Provide the (x, y) coordinate of the cell's center where the given text is located.  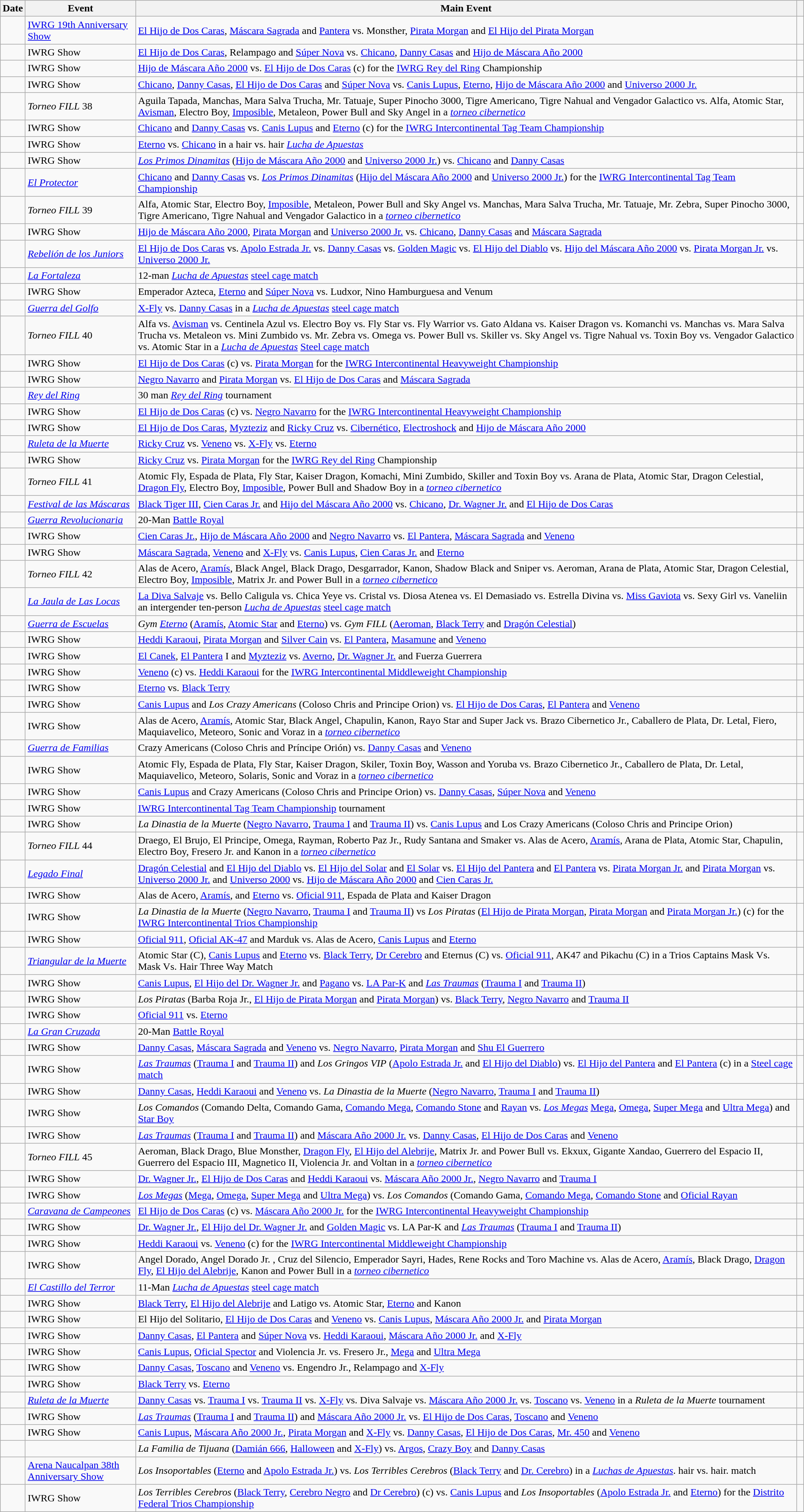
La Familia de Tijuana (Damián 666, Halloween and X-Fly) vs. Argos, Crazy Boy and Danny Casas (466, 1448)
IWRG 19th Anniversary Show (81, 31)
El Protector (81, 182)
Triangular de la Muerte (81, 961)
Ricky Cruz vs. Pirata Morgan for the IWRG Rey del Ring Championship (466, 460)
Chicano and Danny Casas vs. Canis Lupus and Eterno (c) for the IWRG Intercontinental Tag Team Championship (466, 128)
Black Tiger III, Cien Caras Jr. and Hijo del Máscara Año 2000 vs. Chicano, Dr. Wagner Jr. and El Hijo de Dos Caras (466, 504)
Ricky Cruz vs. Veneno vs. X-Fly vs. Eterno (466, 444)
IWRG Intercontinental Tag Team Championship tournament (466, 808)
El Hijo de Dos Caras (c) vs. Máscara Año 2000 Jr. for the IWRG Intercontinental Heavyweight Championship (466, 1211)
Torneo FILL 42 (81, 574)
Danny Casas, El Pantera and Súper Nova vs. Heddi Karaoui, Máscara Año 2000 Jr. and X-Fly (466, 1336)
Black Terry vs. Eterno (466, 1384)
El Hijo de Dos Caras (c) vs. Pirata Morgan for the IWRG Intercontinental Heavyweight Championship (466, 363)
La Dinastia de la Muerte (Negro Navarro, Trauma I and Trauma II) vs. Canis Lupus and Los Crazy Americans (Coloso Chris and Principe Orion) (466, 824)
Danny Casas vs. Trauma I vs. Trauma II vs. X-Fly vs. Diva Salvaje vs. Máscara Año 2000 Jr. vs. Toscano vs. Veneno in a Ruleta de la Muerte tournament (466, 1400)
Los Megas (Mega, Omega, Super Mega and Ultra Mega) vs. Los Comandos (Comando Gama, Comando Mega, Comando Stone and Oficial Rayan (466, 1195)
Veneno (c) vs. Heddi Karaoui for the IWRG Intercontinental Middleweight Championship (466, 672)
El Hijo de Dos Caras, Relampago and Súper Nova vs. Chicano, Danny Casas and Hijo de Máscara Año 2000 (466, 52)
Arena Naucalpan 38th Anniversary Show (81, 1470)
12-man Lucha de Apuestas steel cage match (466, 276)
Hijo de Máscara Año 2000, Pirata Morgan and Universo 2000 Jr. vs. Chicano, Danny Casas and Máscara Sagrada (466, 232)
Caravana de Campeones (81, 1211)
Date (13, 8)
El Hijo del Solitario, El Hijo de Dos Caras and Veneno vs. Canis Lupus, Máscara Año 2000 Jr. and Pirata Morgan (466, 1319)
Canis Lupus, Máscara Año 2000 Jr., Pirata Morgan and X-Fly vs. Danny Casas, El Hijo de Dos Caras, Mr. 450 and Veneno (466, 1432)
La Fortaleza (81, 276)
Oficial 911, Oficial AK-47 and Marduk vs. Alas de Acero, Canis Lupus and Eterno (466, 939)
El Hijo de Dos Caras, Myzteziz and Ricky Cruz vs. Cibernético, Electroshock and Hijo de Máscara Año 2000 (466, 428)
Las Traumas (Trauma I and Trauma II) and Máscara Año 2000 Jr. vs. Danny Casas, El Hijo de Dos Caras and Veneno (466, 1135)
30 man Rey del Ring tournament (466, 395)
Los Piratas (Barba Roja Jr., El Hijo de Pirata Morgan and Pirata Morgan) vs. Black Terry, Negro Navarro and Trauma II (466, 999)
Crazy Americans (Coloso Chris and Príncipe Orión) vs. Danny Casas and Veneno (466, 748)
Rey del Ring (81, 395)
Hijo de Máscara Año 2000 vs. El Hijo de Dos Caras (c) for the IWRG Rey del Ring Championship (466, 68)
11-Man Lucha de Apuestas steel cage match (466, 1287)
El Hijo de Dos Caras (c) vs. Negro Navarro for the IWRG Intercontinental Heavyweight Championship (466, 412)
Canis Lupus and Crazy Americans (Coloso Chris and Principe Orion) vs. Danny Casas, Súper Nova and Veneno (466, 792)
Rebelión de los Juniors (81, 254)
Guerra de Escuelas (81, 624)
Torneo FILL 40 (81, 336)
Emperador Azteca, Eterno and Súper Nova vs. Ludxor, Nino Hamburguesa and Venum (466, 292)
Chicano, Danny Casas, El Hijo de Dos Caras and Súper Nova vs. Canis Lupus, Eterno, Hijo de Máscara Año 2000 and Universo 2000 Jr. (466, 84)
Heddi Karaoui vs. Veneno (c) for the IWRG Intercontinental Middleweight Championship (466, 1243)
Legado Final (81, 873)
Guerra del Golfo (81, 308)
Dr. Wagner Jr., El Hijo de Dos Caras and Heddi Karaoui vs. Máscara Año 2000 Jr., Negro Navarro and Trauma I (466, 1179)
Torneo FILL 39 (81, 210)
Heddi Karaoui, Pirata Morgan and Silver Cain vs. El Pantera, Masamune and Veneno (466, 640)
Cien Caras Jr., Hijo de Máscara Año 2000 and Negro Navarro vs. El Pantera, Máscara Sagrada and Veneno (466, 536)
Danny Casas, Heddi Karaoui and Veneno vs. La Dinastia de la Muerte (Negro Navarro, Trauma I and Trauma II) (466, 1091)
Dr. Wagner Jr., El Hijo del Dr. Wagner Jr. and Golden Magic vs. LA Par-K and Las Traumas (Trauma I and Trauma II) (466, 1227)
Las Traumas (Trauma I and Trauma II) and Máscara Año 2000 Jr. vs. El Hijo de Dos Caras, Toscano and Veneno (466, 1416)
La Gran Cruzada (81, 1031)
Black Terry, El Hijo del Alebrije and Latigo vs. Atomic Star, Eterno and Kanon (466, 1303)
Oficial 911 vs. Eterno (466, 1015)
Máscara Sagrada, Veneno and X-Fly vs. Canis Lupus, Cien Caras Jr. and Eterno (466, 552)
El Castillo del Terror (81, 1287)
Guerra Revolucionaria (81, 520)
X-Fly vs. Danny Casas in a Lucha de Apuestas steel cage match (466, 308)
Alas de Acero, Aramís, and Eterno vs. Oficial 911, Espada de Plata and Kaiser Dragon (466, 896)
Canis Lupus, El Hijo del Dr. Wagner Jr. and Pagano vs. LA Par-K and Las Traumas (Trauma I and Trauma II) (466, 983)
La Jaula de Las Locas (81, 602)
Los Comandos (Comando Delta, Comando Gama, Comando Mega, Comando Stone and Rayan vs. Los Megas Mega, Omega, Super Mega and Ultra Mega) and Star Boy (466, 1113)
Gym Eterno (Aramís, Atomic Star and Eterno) vs. Gym FILL (Aeroman, Black Terry and Dragón Celestial) (466, 624)
Torneo FILL 45 (81, 1156)
El Canek, El Pantera I and Myzteziz vs. Averno, Dr. Wagner Jr. and Fuerza Guerrera (466, 656)
Festival de las Máscaras (81, 504)
Eterno vs. Chicano in a hair vs. hair Lucha de Apuestas (466, 144)
Danny Casas, Máscara Sagrada and Veneno vs. Negro Navarro, Pirata Morgan and Shu El Guerrero (466, 1047)
Danny Casas, Toscano and Veneno vs. Engendro Jr., Relampago and X-Fly (466, 1368)
Torneo FILL 38 (81, 106)
Eterno vs. Black Terry (466, 688)
Los Primos Dinamitas (Hijo de Máscara Año 2000 and Universo 2000 Jr.) vs. Chicano and Danny Casas (466, 160)
Main Event (466, 8)
Canis Lupus, Oficial Spector and Violencia Jr. vs. Fresero Jr., Mega and Ultra Mega (466, 1352)
Negro Navarro and Pirata Morgan vs. El Hijo de Dos Caras and Máscara Sagrada (466, 379)
Guerra de Familias (81, 748)
El Hijo de Dos Caras, Máscara Sagrada and Pantera vs. Monsther, Pirata Morgan and El Hijo del Pirata Morgan (466, 31)
Torneo FILL 41 (81, 482)
Canis Lupus and Los Crazy Americans (Coloso Chris and Principe Orion) vs. El Hijo de Dos Caras, El Pantera and Veneno (466, 704)
Torneo FILL 44 (81, 846)
Event (81, 8)
